Find where the given text appears and provide that cell's center as [X, Y] coordinate. 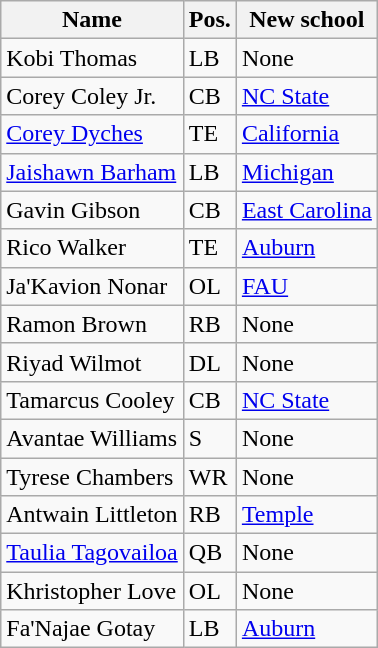
Taulia Tagovailoa [92, 553]
Corey Dyches [92, 134]
Ja'Kavion Nonar [92, 286]
Tamarcus Cooley [92, 400]
Name [92, 20]
S [210, 438]
Temple [306, 515]
California [306, 134]
Pos. [210, 20]
Tyrese Chambers [92, 477]
Riyad Wilmot [92, 362]
DL [210, 362]
Fa'Najae Gotay [92, 629]
Rico Walker [92, 248]
FAU [306, 286]
Kobi Thomas [92, 58]
WR [210, 477]
New school [306, 20]
Ramon Brown [92, 324]
Jaishawn Barham [92, 172]
Antwain Littleton [92, 515]
Gavin Gibson [92, 210]
QB [210, 553]
East Carolina [306, 210]
Avantae Williams [92, 438]
Khristopher Love [92, 591]
Michigan [306, 172]
Corey Coley Jr. [92, 96]
